Return (X, Y) of the center of cell containing provided text 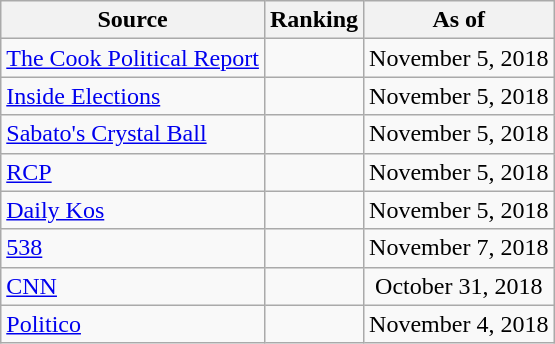
Ranking (314, 20)
Sabato's Crystal Ball (133, 134)
November 7, 2018 (459, 248)
Source (133, 20)
October 31, 2018 (459, 286)
As of (459, 20)
Daily Kos (133, 210)
Politico (133, 324)
November 4, 2018 (459, 324)
RCP (133, 172)
The Cook Political Report (133, 58)
CNN (133, 286)
538 (133, 248)
Inside Elections (133, 96)
